Return (X, Y) of the center of cell containing provided text 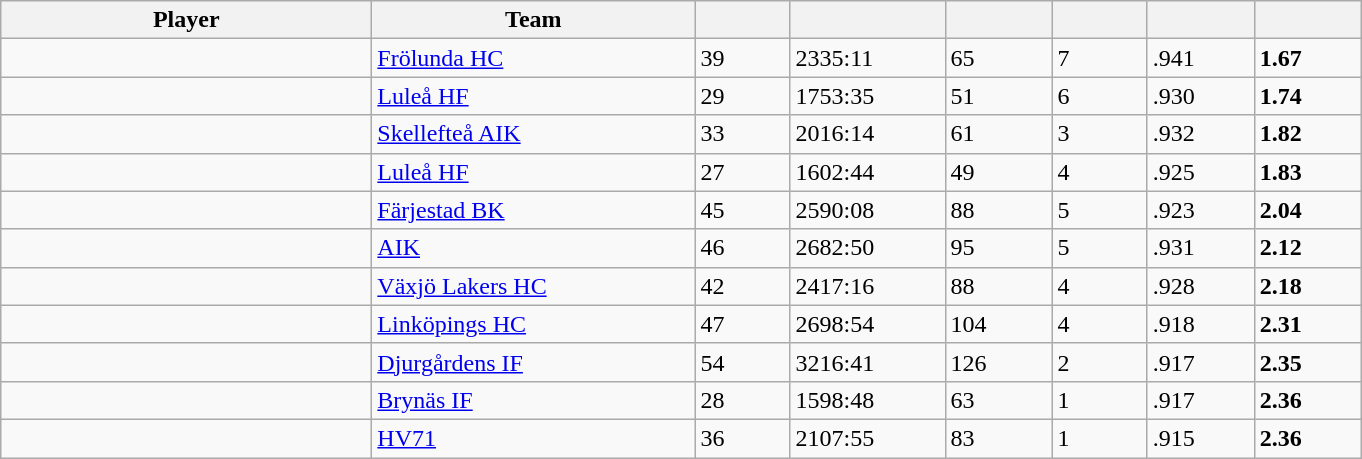
45 (742, 210)
6 (1100, 96)
2 (1100, 362)
2335:11 (868, 58)
51 (998, 96)
AIK (534, 248)
Skellefteå AIK (534, 134)
1.82 (1308, 134)
2590:08 (868, 210)
.941 (1200, 58)
Team (534, 20)
.928 (1200, 286)
2.12 (1308, 248)
1.74 (1308, 96)
27 (742, 172)
46 (742, 248)
126 (998, 362)
Frölunda HC (534, 58)
2698:54 (868, 324)
2107:55 (868, 438)
1602:44 (868, 172)
2417:16 (868, 286)
Brynäs IF (534, 400)
49 (998, 172)
Färjestad BK (534, 210)
54 (742, 362)
36 (742, 438)
Växjö Lakers HC (534, 286)
.931 (1200, 248)
104 (998, 324)
65 (998, 58)
1.83 (1308, 172)
2016:14 (868, 134)
3 (1100, 134)
83 (998, 438)
33 (742, 134)
61 (998, 134)
1598:48 (868, 400)
39 (742, 58)
.923 (1200, 210)
2.31 (1308, 324)
63 (998, 400)
Linköpings HC (534, 324)
HV71 (534, 438)
29 (742, 96)
.918 (1200, 324)
7 (1100, 58)
95 (998, 248)
.930 (1200, 96)
1.67 (1308, 58)
2682:50 (868, 248)
2.35 (1308, 362)
3216:41 (868, 362)
.915 (1200, 438)
47 (742, 324)
.925 (1200, 172)
2.18 (1308, 286)
.932 (1200, 134)
2.04 (1308, 210)
Player (186, 20)
1753:35 (868, 96)
28 (742, 400)
Djurgårdens IF (534, 362)
42 (742, 286)
